Scan for the cell matching the given text and deliver its (X, Y) coordinate at center. 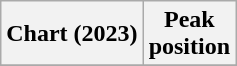
Chart (2023) (72, 34)
Peakposition (189, 34)
